Provide the [X, Y] coordinate of the cell's center where the given text is located.  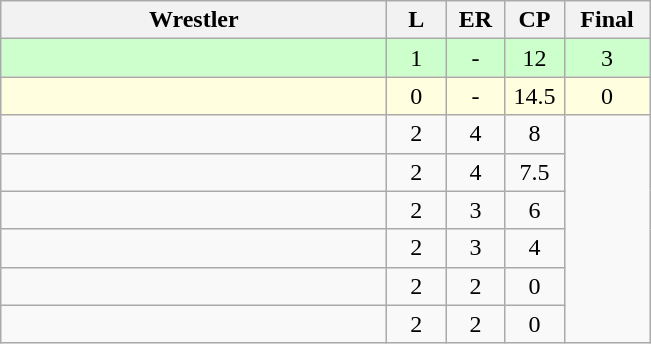
8 [534, 134]
6 [534, 210]
1 [416, 58]
Wrestler [194, 20]
14.5 [534, 96]
CP [534, 20]
7.5 [534, 172]
ER [476, 20]
12 [534, 58]
L [416, 20]
Final [607, 20]
